Return (X, Y) of the center of cell containing provided text 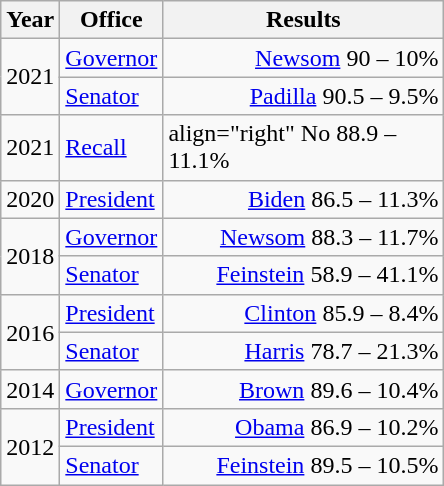
2012 (30, 446)
2016 (30, 332)
Recall (112, 148)
2020 (30, 199)
Office (112, 20)
Harris 78.7 – 21.3% (304, 351)
Feinstein 89.5 – 10.5% (304, 465)
Feinstein 58.9 – 41.1% (304, 275)
Newsom 88.3 – 11.7% (304, 237)
Obama 86.9 – 10.2% (304, 427)
Results (304, 20)
Year (30, 20)
align="right" No 88.9 – 11.1% (304, 148)
Biden 86.5 – 11.3% (304, 199)
Newsom 90 – 10% (304, 58)
2014 (30, 389)
2018 (30, 256)
Clinton 85.9 – 8.4% (304, 313)
Brown 89.6 – 10.4% (304, 389)
Padilla 90.5 – 9.5% (304, 96)
